Detect which cell encompasses the target text, then output its [X, Y] center coordinate. 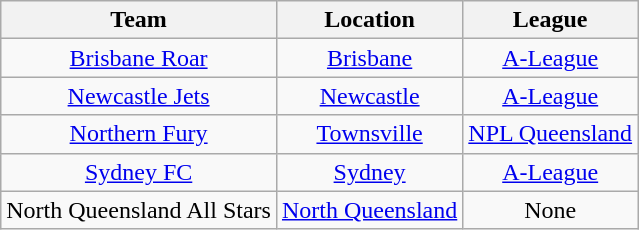
NPL Queensland [550, 134]
None [550, 210]
Team [139, 20]
Brisbane [369, 58]
North Queensland [369, 210]
Sydney FC [139, 172]
North Queensland All Stars [139, 210]
Townsville [369, 134]
Newcastle Jets [139, 96]
Newcastle [369, 96]
Brisbane Roar [139, 58]
Location [369, 20]
League [550, 20]
Sydney [369, 172]
Northern Fury [139, 134]
